Scan for the cell matching the given text and deliver its [x, y] coordinate at center. 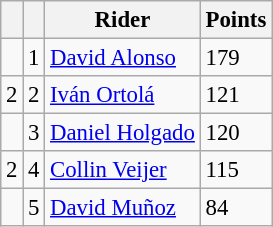
121 [236, 95]
115 [236, 170]
120 [236, 133]
Points [236, 20]
3 [34, 133]
1 [34, 58]
Rider [122, 20]
179 [236, 58]
84 [236, 208]
5 [34, 208]
Iván Ortolá [122, 95]
Daniel Holgado [122, 133]
4 [34, 170]
David Muñoz [122, 208]
Collin Veijer [122, 170]
David Alonso [122, 58]
